Find where the given text appears and provide that cell's center as (x, y) coordinate. 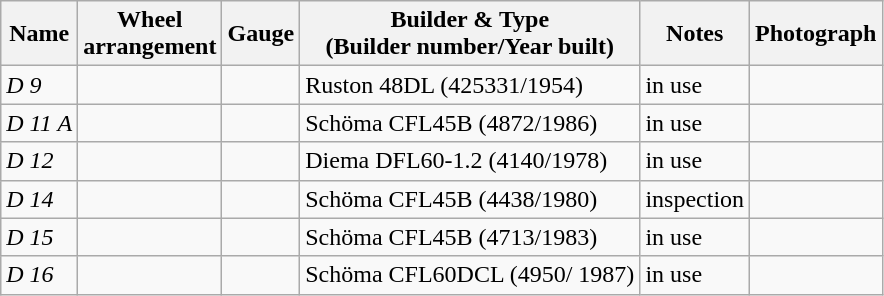
Schöma CFL45B (4872/1986) (470, 123)
Builder & Type(Builder number/Year built) (470, 34)
Notes (695, 34)
inspection (695, 199)
Schöma CFL45B (4438/1980) (470, 199)
D 12 (40, 161)
D 14 (40, 199)
Ruston 48DL (425331/1954) (470, 85)
D 9 (40, 85)
Wheelarrangement (150, 34)
D 11 A (40, 123)
Diema DFL60-1.2 (4140/1978) (470, 161)
D 15 (40, 237)
Gauge (261, 34)
Schöma CFL45B (4713/1983) (470, 237)
Photograph (816, 34)
Name (40, 34)
D 16 (40, 275)
Schöma CFL60DCL (4950/ 1987) (470, 275)
